Search for the cell housing the specified text and yield its [X, Y] center coordinate. 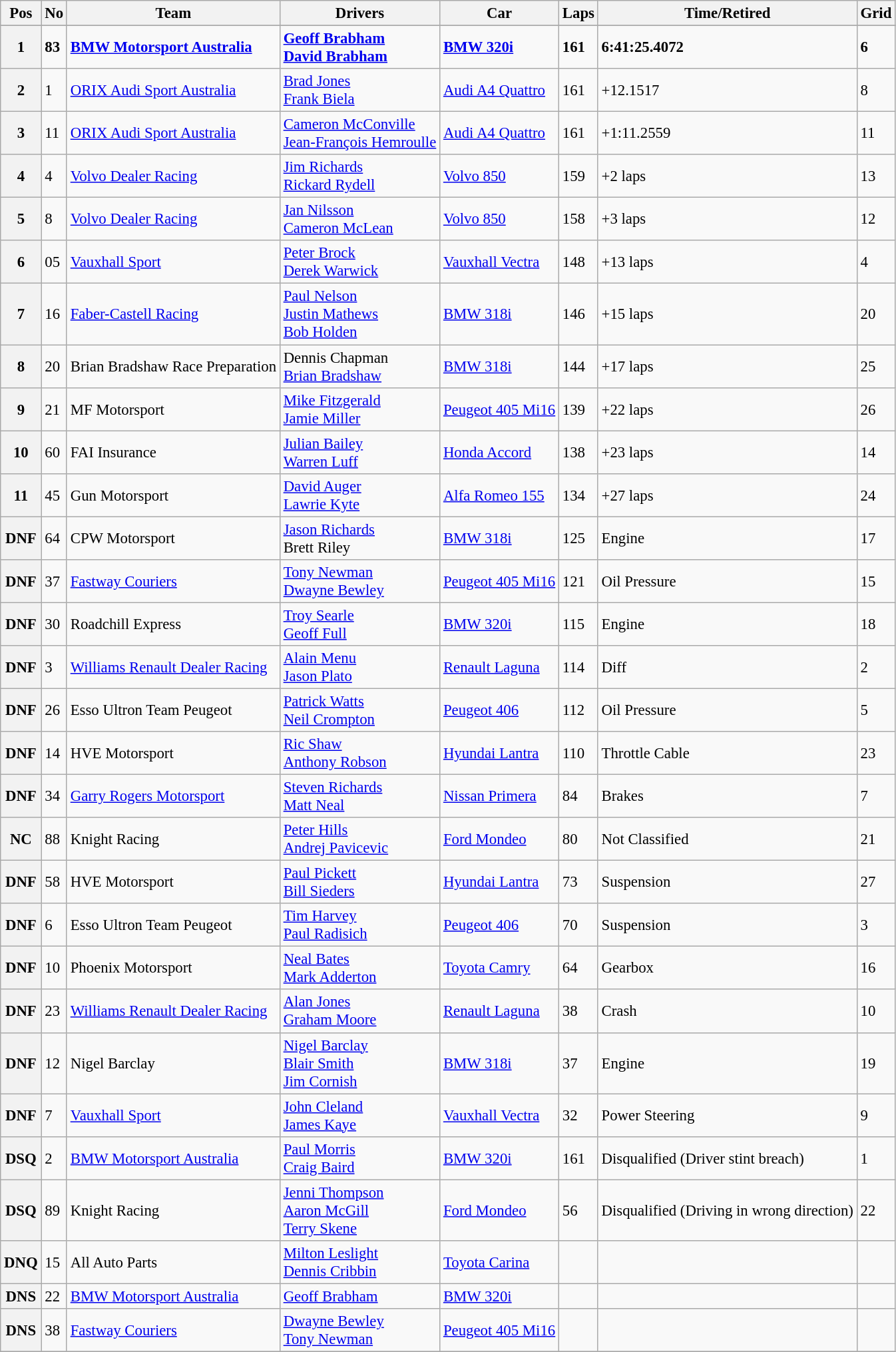
138 [579, 453]
Drivers [359, 13]
+1:11.2559 [727, 133]
+13 laps [727, 262]
Nigel Barclay Blair Smith Jim Cornish [359, 1063]
Paul Morris Craig Baird [359, 1158]
CPW Motorsport [173, 538]
27 [876, 883]
Peter Hills Andrej Pavicevic [359, 839]
17 [876, 538]
Julian Bailey Warren Luff [359, 453]
+15 laps [727, 314]
146 [579, 314]
32 [579, 1116]
Grid [876, 13]
Gearbox [727, 968]
Neal Bates Mark Adderton [359, 968]
110 [579, 754]
DNQ [21, 1262]
Tim Harvey Paul Radisich [359, 925]
+17 laps [727, 366]
88 [54, 839]
73 [579, 883]
19 [876, 1063]
Alain Menu Jason Plato [359, 667]
David Auger Lawrie Kyte [359, 495]
Honda Accord [499, 453]
115 [579, 624]
70 [579, 925]
Faber-Castell Racing [173, 314]
114 [579, 667]
Dennis Chapman Brian Bradshaw [359, 366]
+3 laps [727, 220]
Disqualified (Driving in wrong direction) [727, 1210]
56 [579, 1210]
Paul Pickett Bill Sieders [359, 883]
80 [579, 839]
144 [579, 366]
No [54, 13]
6:41:25.4072 [727, 48]
Not Classified [727, 839]
Jim Richards Rickard Rydell [359, 176]
Diff [727, 667]
Ric Shaw Anthony Robson [359, 754]
Phoenix Motorsport [173, 968]
Paul Nelson Justin Mathews Bob Holden [359, 314]
Brad Jones Frank Biela [359, 91]
121 [579, 582]
112 [579, 710]
+27 laps [727, 495]
Roadchill Express [173, 624]
Nigel Barclay [173, 1063]
24 [876, 495]
Pos [21, 13]
Time/Retired [727, 13]
Steven Richards Matt Neal [359, 796]
Patrick Watts Neil Crompton [359, 710]
84 [579, 796]
159 [579, 176]
Mike Fitzgerald Jamie Miller [359, 409]
45 [54, 495]
13 [876, 176]
Jenni Thompson Aaron McGill Terry Skene [359, 1210]
Toyota Camry [499, 968]
FAI Insurance [173, 453]
30 [54, 624]
Car [499, 13]
Alan Jones Graham Moore [359, 1012]
MF Motorsport [173, 409]
Jan Nilsson Cameron McLean [359, 220]
+22 laps [727, 409]
Brakes [727, 796]
Throttle Cable [727, 754]
25 [876, 366]
Geoff Brabham [359, 1296]
Gun Motorsport [173, 495]
Peter Brock Derek Warwick [359, 262]
18 [876, 624]
134 [579, 495]
+12.1517 [727, 91]
Milton Leslight Dennis Cribbin [359, 1262]
Nissan Primera [499, 796]
NC [21, 839]
Team [173, 13]
Power Steering [727, 1116]
John Cleland James Kaye [359, 1116]
Tony Newman Dwayne Bewley [359, 582]
125 [579, 538]
158 [579, 220]
Brian Bradshaw Race Preparation [173, 366]
+23 laps [727, 453]
Toyota Carina [499, 1262]
Crash [727, 1012]
Alfa Romeo 155 [499, 495]
83 [54, 48]
Troy Searle Geoff Full [359, 624]
+2 laps [727, 176]
60 [54, 453]
148 [579, 262]
Garry Rogers Motorsport [173, 796]
58 [54, 883]
Disqualified (Driver stint breach) [727, 1158]
139 [579, 409]
Dwayne Bewley Tony Newman [359, 1330]
Jason Richards Brett Riley [359, 538]
Cameron McConville Jean-François Hemroulle [359, 133]
89 [54, 1210]
34 [54, 796]
05 [54, 262]
Geoff Brabham David Brabham [359, 48]
Laps [579, 13]
All Auto Parts [173, 1262]
